Find where the given text appears and provide that cell's center as [x, y] coordinate. 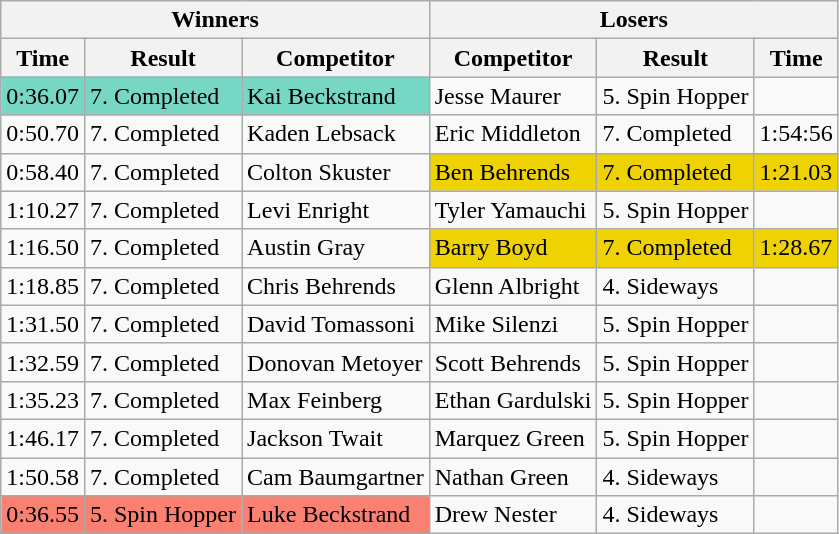
Donovan Metoyer [336, 362]
Luke Beckstrand [336, 515]
Marquez Green [513, 438]
Drew Nester [513, 515]
Ethan Gardulski [513, 400]
1:32.59 [43, 362]
1:54:56 [796, 134]
0:58.40 [43, 172]
David Tomassoni [336, 324]
0:36.55 [43, 515]
0:36.07 [43, 96]
1:21.03 [796, 172]
Cam Baumgartner [336, 477]
Kaden Lebsack [336, 134]
Eric Middleton [513, 134]
Scott Behrends [513, 362]
Austin Gray [336, 248]
1:28.67 [796, 248]
1:35.23 [43, 400]
Tyler Yamauchi [513, 210]
0:50.70 [43, 134]
1:50.58 [43, 477]
Glenn Albright [513, 286]
Max Feinberg [336, 400]
1:31.50 [43, 324]
Jesse Maurer [513, 96]
Losers [634, 20]
Mike Silenzi [513, 324]
Kai Beckstrand [336, 96]
Jackson Twait [336, 438]
Barry Boyd [513, 248]
Nathan Green [513, 477]
Colton Skuster [336, 172]
Winners [215, 20]
1:10.27 [43, 210]
Chris Behrends [336, 286]
Levi Enright [336, 210]
1:46.17 [43, 438]
1:18.85 [43, 286]
1:16.50 [43, 248]
Ben Behrends [513, 172]
